Return [x, y] of the center of cell containing provided text 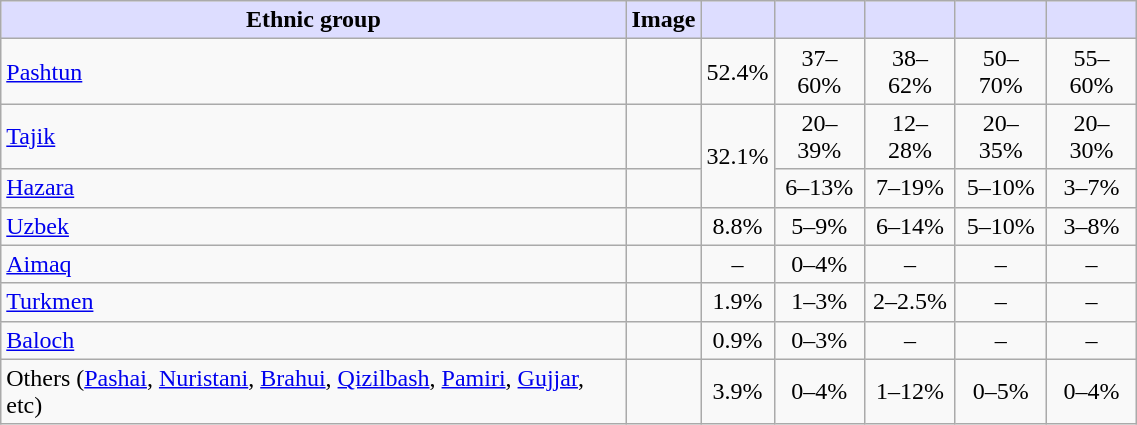
Others (Pashai, Nuristani, Brahui, Qizilbash, Pamiri, Gujjar, etc) [314, 392]
0–3% [820, 340]
1.9% [738, 302]
3–7% [1092, 188]
Aimaq [314, 264]
Hazara [314, 188]
2–2.5% [910, 302]
12–28% [910, 136]
Uzbek [314, 226]
Baloch [314, 340]
Image [664, 20]
Pashtun [314, 72]
1–12% [910, 392]
1–3% [820, 302]
3.9% [738, 392]
Ethnic group [314, 20]
Turkmen [314, 302]
55–60% [1092, 72]
20–30% [1092, 136]
32.1% [738, 156]
6–13% [820, 188]
6–14% [910, 226]
20–35% [1000, 136]
20–39% [820, 136]
5–9% [820, 226]
3–8% [1092, 226]
8.8% [738, 226]
50–70% [1000, 72]
0–5% [1000, 392]
0.9% [738, 340]
38–62% [910, 72]
37–60% [820, 72]
Tajik [314, 136]
7–19% [910, 188]
52.4% [738, 72]
